Output the [x, y] coordinate of the center of the cell containing the given text.  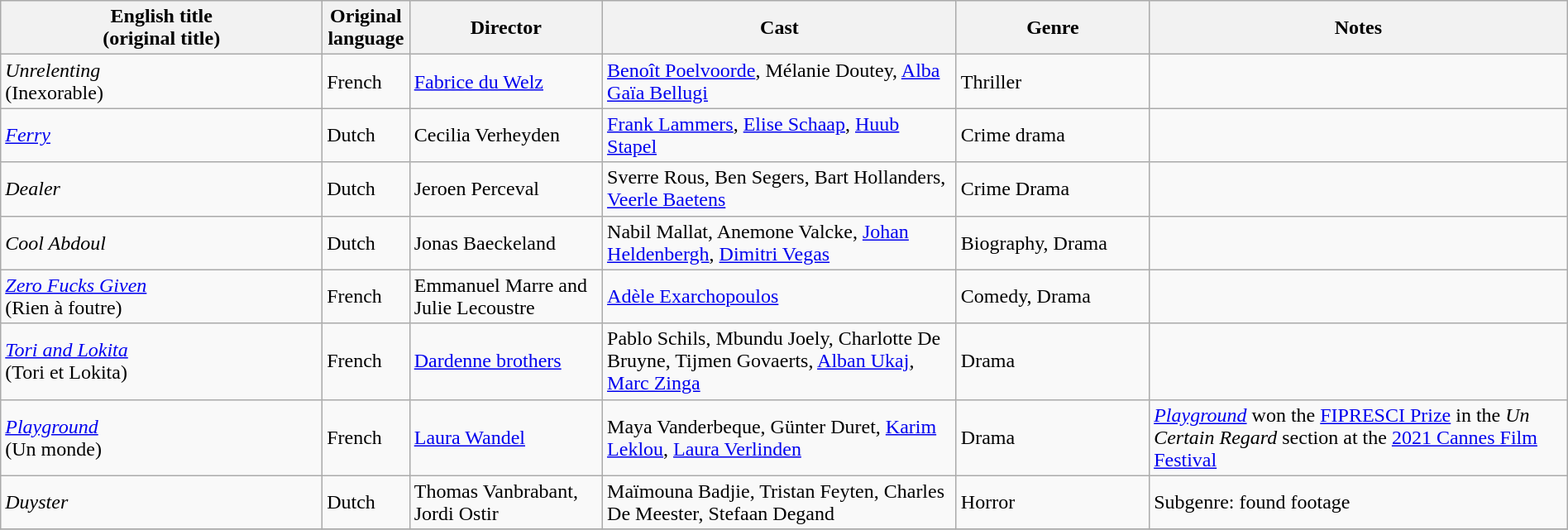
Emmanuel Marre and Julie Lecoustre [506, 296]
Horror [1052, 503]
Ferry [162, 136]
Jonas Baeckeland [506, 243]
Crime drama [1052, 136]
Cecilia Verheyden [506, 136]
Thriller [1052, 81]
Director [506, 28]
Pablo Schils, Mbundu Joely, Charlotte De Bruyne, Tijmen Govaerts, Alban Ukaj, Marc Zinga [780, 361]
Fabrice du Welz [506, 81]
Dardenne brothers [506, 361]
Notes [1359, 28]
Original language [366, 28]
Maïmouna Badjie, Tristan Feyten, Charles De Meester, Stefaan Degand [780, 503]
Benoît Poelvoorde, Mélanie Doutey, Alba Gaïa Bellugi [780, 81]
Duyster [162, 503]
Crime Drama [1052, 189]
Playground (Un monde) [162, 437]
Tori and Lokita (Tori et Lokita) [162, 361]
Genre [1052, 28]
Cool Abdoul [162, 243]
Maya Vanderbeque, Günter Duret, Karim Leklou, Laura Verlinden [780, 437]
Laura Wandel [506, 437]
Cast [780, 28]
Thomas Vanbrabant, Jordi Ostir [506, 503]
Sverre Rous, Ben Segers, Bart Hollanders, Veerle Baetens [780, 189]
Subgenre: found footage [1359, 503]
Unrelenting (Inexorable) [162, 81]
Adèle Exarchopoulos [780, 296]
Playground won the FIPRESCI Prize in the Un Certain Regard section at the 2021 Cannes Film Festival [1359, 437]
English title (original title) [162, 28]
Frank Lammers, Elise Schaap, Huub Stapel [780, 136]
Jeroen Perceval [506, 189]
Dealer [162, 189]
Biography, Drama [1052, 243]
Nabil Mallat, Anemone Valcke, Johan Heldenbergh, Dimitri Vegas [780, 243]
Comedy, Drama [1052, 296]
Zero Fucks Given (Rien à foutre) [162, 296]
